Return the [X, Y] coordinate for the center point of the cell that contains the specified text.  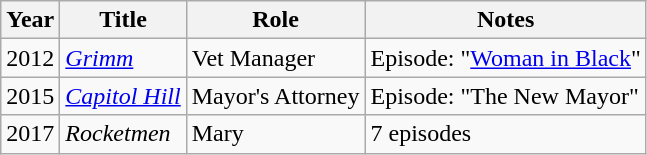
Notes [506, 20]
Rocketmen [123, 134]
Episode: "Woman in Black" [506, 58]
Mayor's Attorney [276, 96]
2015 [30, 96]
Title [123, 20]
Grimm [123, 58]
Role [276, 20]
7 episodes [506, 134]
Vet Manager [276, 58]
2012 [30, 58]
Episode: "The New Mayor" [506, 96]
Year [30, 20]
Capitol Hill [123, 96]
Mary [276, 134]
2017 [30, 134]
